Return the [x, y] coordinate for the center point of the cell that contains the specified text.  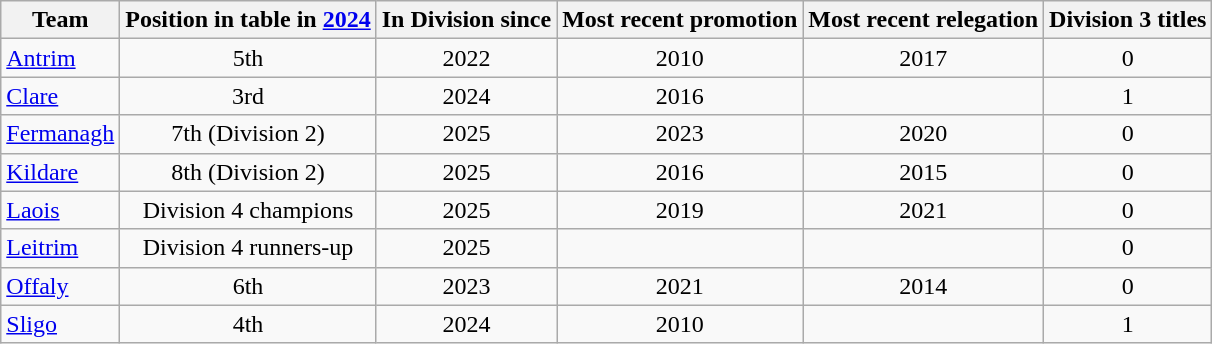
Division 4 champions [248, 210]
7th (Division 2) [248, 134]
2022 [466, 58]
2015 [924, 172]
Offaly [60, 286]
Fermanagh [60, 134]
5th [248, 58]
Most recent relegation [924, 20]
2014 [924, 286]
Laois [60, 210]
8th (Division 2) [248, 172]
6th [248, 286]
In Division since [466, 20]
3rd [248, 96]
Most recent promotion [680, 20]
2020 [924, 134]
2019 [680, 210]
Kildare [60, 172]
2017 [924, 58]
Sligo [60, 324]
Position in table in 2024 [248, 20]
Division 3 titles [1128, 20]
4th [248, 324]
Team [60, 20]
Division 4 runners-up [248, 248]
Leitrim [60, 248]
Antrim [60, 58]
Clare [60, 96]
